From the cell containing the given text, extract its center point as [x, y] coordinate. 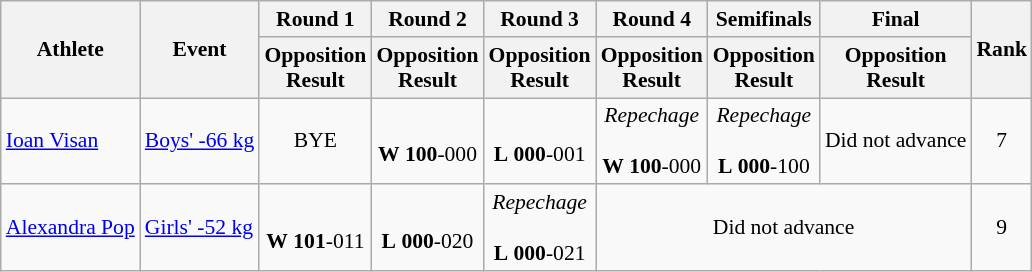
Event [200, 50]
Round 4 [652, 19]
Repechage L 000-021 [540, 228]
Alexandra Pop [70, 228]
W 101-011 [315, 228]
Athlete [70, 50]
Repechage W 100-000 [652, 142]
Semifinals [764, 19]
L 000-001 [540, 142]
Ioan Visan [70, 142]
Boys' -66 kg [200, 142]
Girls' -52 kg [200, 228]
Round 3 [540, 19]
7 [1002, 142]
Rank [1002, 50]
Round 2 [427, 19]
Final [896, 19]
Repechage L 000-100 [764, 142]
9 [1002, 228]
W 100-000 [427, 142]
BYE [315, 142]
Round 1 [315, 19]
L 000-020 [427, 228]
